Determine the (X, Y) coordinate at the center of the cell enclosing the given text.  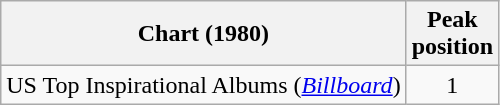
1 (452, 85)
Peakposition (452, 34)
Chart (1980) (204, 34)
US Top Inspirational Albums (Billboard) (204, 85)
